From the cell containing the given text, extract its center point as [X, Y] coordinate. 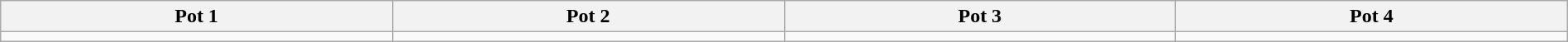
Pot 3 [980, 16]
Pot 4 [1372, 16]
Pot 1 [197, 16]
Pot 2 [588, 16]
